Capture the cell that displays the provided text and extract its (x, y) central coordinate. 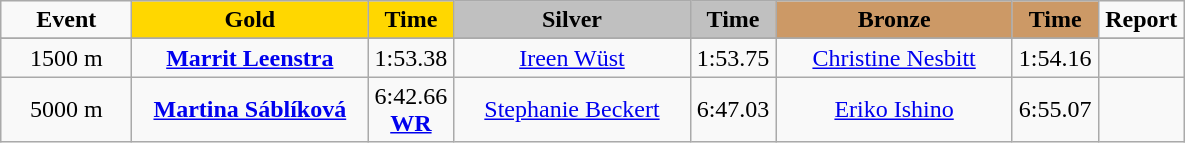
6:55.07 (1055, 110)
Gold (250, 20)
Stephanie Beckert (572, 110)
Christine Nesbitt (894, 58)
Bronze (894, 20)
6:42.66WR (411, 110)
Martina Sáblíková (250, 110)
Ireen Wüst (572, 58)
Marrit Leenstra (250, 58)
1:53.75 (733, 58)
1:53.38 (411, 58)
5000 m (66, 110)
Silver (572, 20)
Event (66, 20)
1500 m (66, 58)
1:54.16 (1055, 58)
Eriko Ishino (894, 110)
6:47.03 (733, 110)
Report (1141, 20)
